Find where the given text appears and provide that cell's center as (X, Y) coordinate. 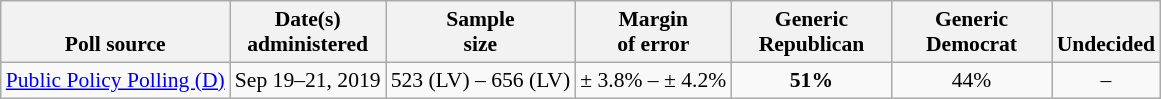
GenericDemocrat (971, 32)
Samplesize (481, 32)
Marginof error (653, 32)
Sep 19–21, 2019 (308, 80)
– (1106, 80)
Public Policy Polling (D) (116, 80)
Undecided (1106, 32)
523 (LV) – 656 (LV) (481, 80)
Poll source (116, 32)
± 3.8% – ± 4.2% (653, 80)
51% (811, 80)
GenericRepublican (811, 32)
Date(s)administered (308, 32)
44% (971, 80)
